Detect which cell encompasses the target text, then output its (X, Y) center coordinate. 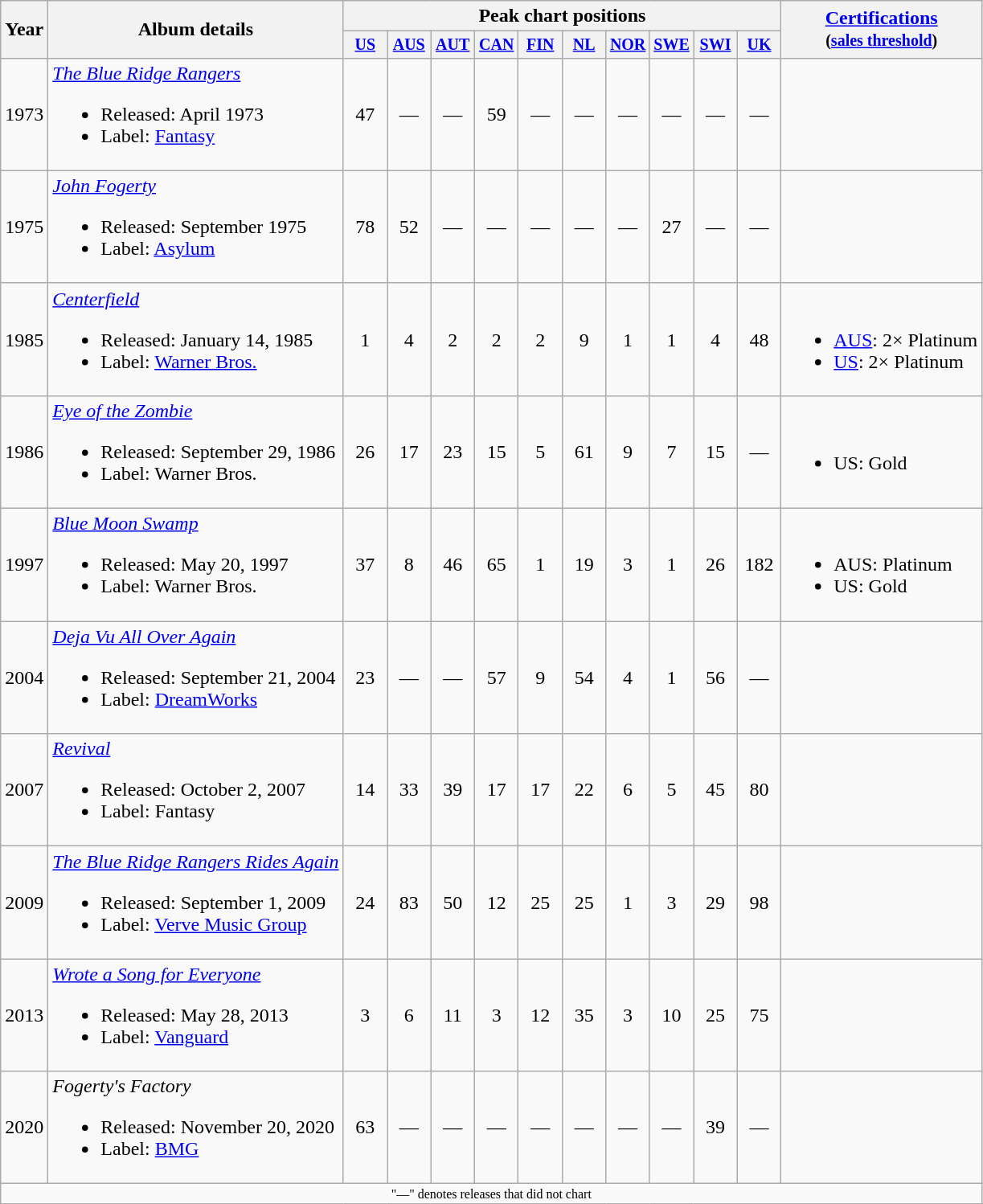
48 (759, 339)
Peak chart positions (563, 16)
24 (365, 903)
AUS: 2× PlatinumUS: 2× Platinum (882, 339)
83 (409, 903)
Album details (196, 30)
54 (584, 678)
2007 (24, 790)
Wrote a Song for EveryoneReleased: May 28, 2013Label: Vanguard (196, 1015)
182 (759, 565)
33 (409, 790)
56 (715, 678)
2020 (24, 1128)
RevivalReleased: October 2, 2007Label: Fantasy (196, 790)
8 (409, 565)
11 (453, 1015)
65 (496, 565)
1985 (24, 339)
61 (584, 452)
2009 (24, 903)
US (365, 45)
80 (759, 790)
Eye of the ZombieReleased: September 29, 1986Label: Warner Bros. (196, 452)
John FogertyReleased: September 1975Label: Asylum (196, 227)
Year (24, 30)
Blue Moon SwampReleased: May 20, 1997Label: Warner Bros. (196, 565)
CenterfieldReleased: January 14, 1985Label: Warner Bros. (196, 339)
SWI (715, 45)
35 (584, 1015)
CAN (496, 45)
The Blue Ridge RangersReleased: April 1973Label: Fantasy (196, 114)
AUS: PlatinumUS: Gold (882, 565)
AUT (453, 45)
NL (584, 45)
The Blue Ridge Rangers Rides AgainReleased: September 1, 2009Label: Verve Music Group (196, 903)
Fogerty's FactoryReleased: November 20, 2020Label: BMG (196, 1128)
SWE (671, 45)
45 (715, 790)
AUS (409, 45)
78 (365, 227)
1997 (24, 565)
"—" denotes releases that did not chart (492, 1194)
US: Gold (882, 452)
47 (365, 114)
14 (365, 790)
46 (453, 565)
1975 (24, 227)
NOR (628, 45)
FIN (540, 45)
1973 (24, 114)
98 (759, 903)
57 (496, 678)
37 (365, 565)
75 (759, 1015)
22 (584, 790)
52 (409, 227)
19 (584, 565)
1986 (24, 452)
Certifications(sales threshold) (882, 30)
63 (365, 1128)
Deja Vu All Over AgainReleased: September 21, 2004Label: DreamWorks (196, 678)
2013 (24, 1015)
10 (671, 1015)
59 (496, 114)
27 (671, 227)
7 (671, 452)
29 (715, 903)
2004 (24, 678)
UK (759, 45)
50 (453, 903)
